Determine the [X, Y] coordinate at the center of the cell enclosing the given text.  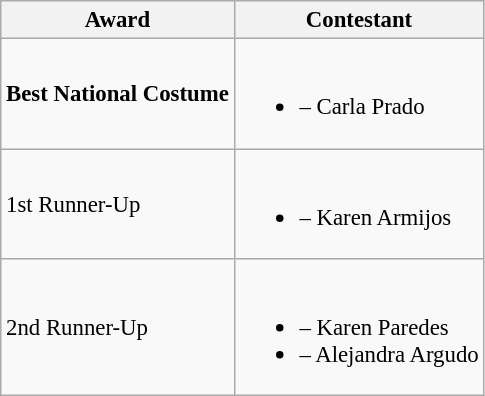
– Karen Paredes – Alejandra Argudo [359, 328]
Contestant [359, 20]
1st Runner-Up [118, 204]
Award [118, 20]
– Carla Prado [359, 94]
Best National Costume [118, 94]
– Karen Armijos [359, 204]
2nd Runner-Up [118, 328]
